Output the (X, Y) coordinate of the center of the cell containing the given text.  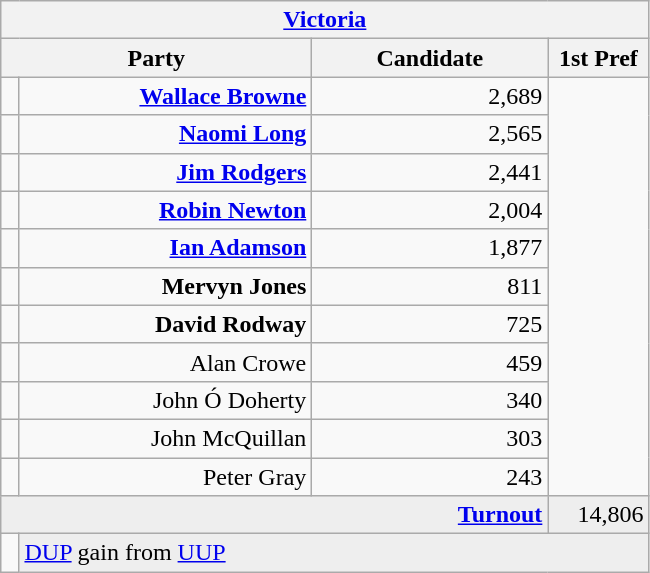
2,565 (430, 134)
2,689 (430, 96)
Turnout (274, 515)
459 (430, 362)
Alan Crowe (166, 362)
243 (430, 477)
2,004 (430, 210)
1st Pref (598, 58)
340 (430, 400)
Peter Gray (166, 477)
David Rodway (166, 324)
Candidate (430, 58)
Robin Newton (166, 210)
John McQuillan (166, 438)
303 (430, 438)
Wallace Browne (166, 96)
725 (430, 324)
Ian Adamson (166, 248)
14,806 (598, 515)
Jim Rodgers (166, 172)
2,441 (430, 172)
Party (156, 58)
1,877 (430, 248)
811 (430, 286)
Naomi Long (166, 134)
Victoria (325, 20)
John Ó Doherty (166, 400)
Mervyn Jones (166, 286)
DUP gain from UUP (334, 553)
